Provide the (x, y) coordinate of the cell's center where the given text is located.  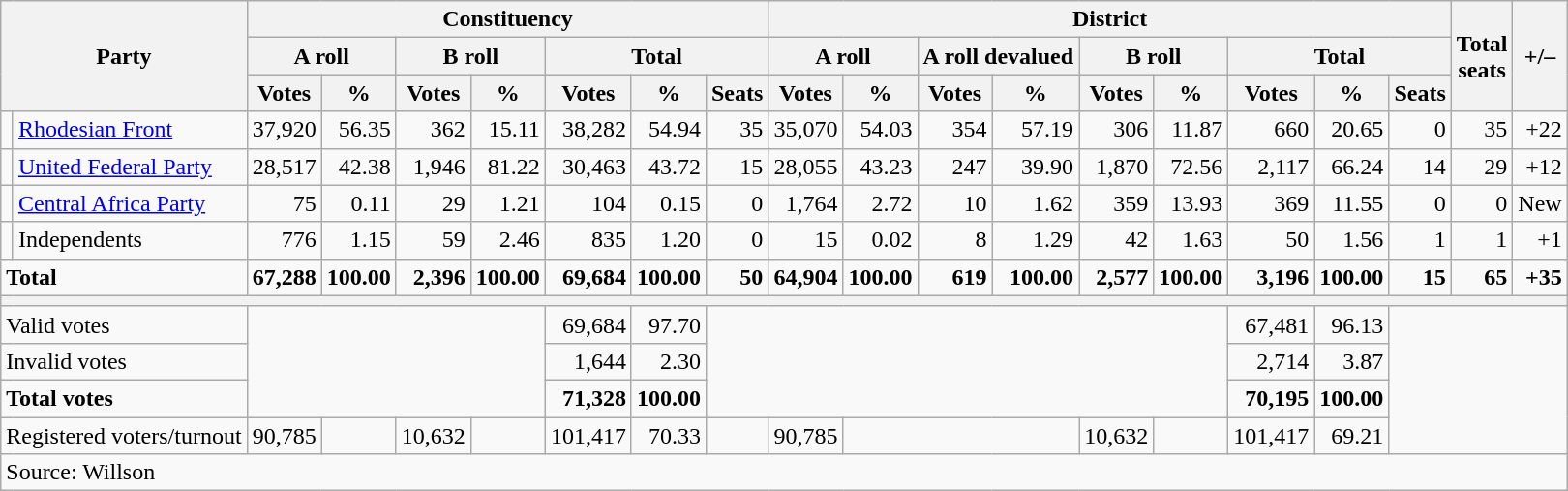
14 (1420, 167)
39.90 (1036, 167)
776 (285, 240)
0.15 (668, 203)
3,196 (1272, 277)
660 (1272, 130)
13.93 (1191, 203)
1,644 (588, 361)
0.02 (881, 240)
1.62 (1036, 203)
+1 (1540, 240)
54.94 (668, 130)
64,904 (805, 277)
Central Africa Party (130, 203)
81.22 (507, 167)
97.70 (668, 324)
Totalseats (1482, 56)
57.19 (1036, 130)
75 (285, 203)
10 (954, 203)
59 (434, 240)
District (1109, 19)
+22 (1540, 130)
2,577 (1117, 277)
Constituency (507, 19)
30,463 (588, 167)
56.35 (358, 130)
1,946 (434, 167)
0.11 (358, 203)
37,920 (285, 130)
1.15 (358, 240)
66.24 (1351, 167)
1,870 (1117, 167)
2,117 (1272, 167)
11.87 (1191, 130)
359 (1117, 203)
Party (124, 56)
Source: Willson (784, 473)
306 (1117, 130)
67,481 (1272, 324)
Invalid votes (124, 361)
28,055 (805, 167)
35,070 (805, 130)
67,288 (285, 277)
28,517 (285, 167)
15.11 (507, 130)
Valid votes (124, 324)
70.33 (668, 435)
+35 (1540, 277)
20.65 (1351, 130)
72.56 (1191, 167)
96.13 (1351, 324)
71,328 (588, 398)
362 (434, 130)
1.56 (1351, 240)
42.38 (358, 167)
619 (954, 277)
2.46 (507, 240)
247 (954, 167)
Total votes (124, 398)
2,714 (1272, 361)
1.29 (1036, 240)
2,396 (434, 277)
United Federal Party (130, 167)
354 (954, 130)
42 (1117, 240)
+/– (1540, 56)
A roll devalued (999, 56)
Independents (130, 240)
1.63 (1191, 240)
8 (954, 240)
2.30 (668, 361)
3.87 (1351, 361)
2.72 (881, 203)
38,282 (588, 130)
70,195 (1272, 398)
New (1540, 203)
54.03 (881, 130)
43.23 (881, 167)
104 (588, 203)
1.21 (507, 203)
+12 (1540, 167)
Rhodesian Front (130, 130)
Registered voters/turnout (124, 435)
11.55 (1351, 203)
1.20 (668, 240)
1,764 (805, 203)
835 (588, 240)
65 (1482, 277)
43.72 (668, 167)
369 (1272, 203)
69.21 (1351, 435)
